Detect which cell encompasses the target text, then output its (x, y) center coordinate. 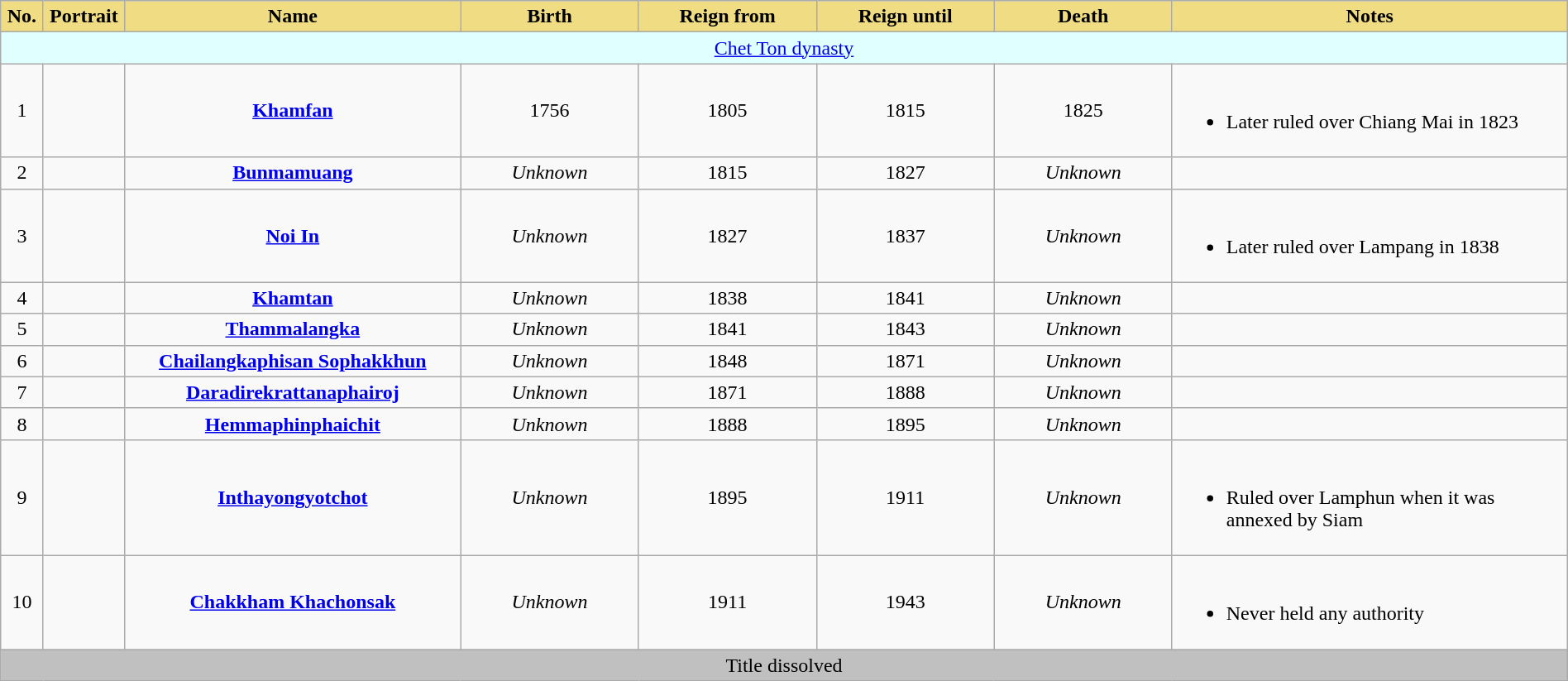
1825 (1083, 111)
4 (22, 298)
1943 (905, 602)
1843 (905, 329)
1837 (905, 235)
Ruled over Lamphun when it was annexed by Siam (1370, 497)
8 (22, 424)
Later ruled over Chiang Mai in 1823 (1370, 111)
Hemmaphinphaichit (293, 424)
Title dissolved (784, 664)
Chailangkaphisan Sophakkhun (293, 361)
Inthayongyotchot (293, 497)
Name (293, 17)
Chakkham Khachonsak (293, 602)
9 (22, 497)
Never held any authority (1370, 602)
5 (22, 329)
Daradirekrattanaphairoj (293, 392)
6 (22, 361)
7 (22, 392)
No. (22, 17)
Khamfan (293, 111)
1838 (728, 298)
Reign from (728, 17)
10 (22, 602)
Portrait (84, 17)
1756 (549, 111)
Thammalangka (293, 329)
1 (22, 111)
Later ruled over Lampang in 1838 (1370, 235)
Chet Ton dynasty (784, 48)
Death (1083, 17)
Noi In (293, 235)
1805 (728, 111)
Bunmamuang (293, 173)
Notes (1370, 17)
Reign until (905, 17)
1848 (728, 361)
Khamtan (293, 298)
Birth (549, 17)
2 (22, 173)
3 (22, 235)
